Find where the given text appears and provide that cell's center as (X, Y) coordinate. 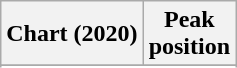
Peakposition (189, 34)
Chart (2020) (72, 34)
